Pinpoint the cell where the given text exists, returning its [X, Y] midpoint coordinate. 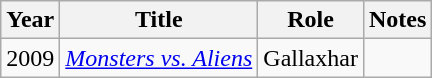
2009 [30, 58]
Role [311, 20]
Title [159, 20]
Monsters vs. Aliens [159, 58]
Gallaxhar [311, 58]
Notes [397, 20]
Year [30, 20]
